From the cell containing the given text, extract its center point as (X, Y) coordinate. 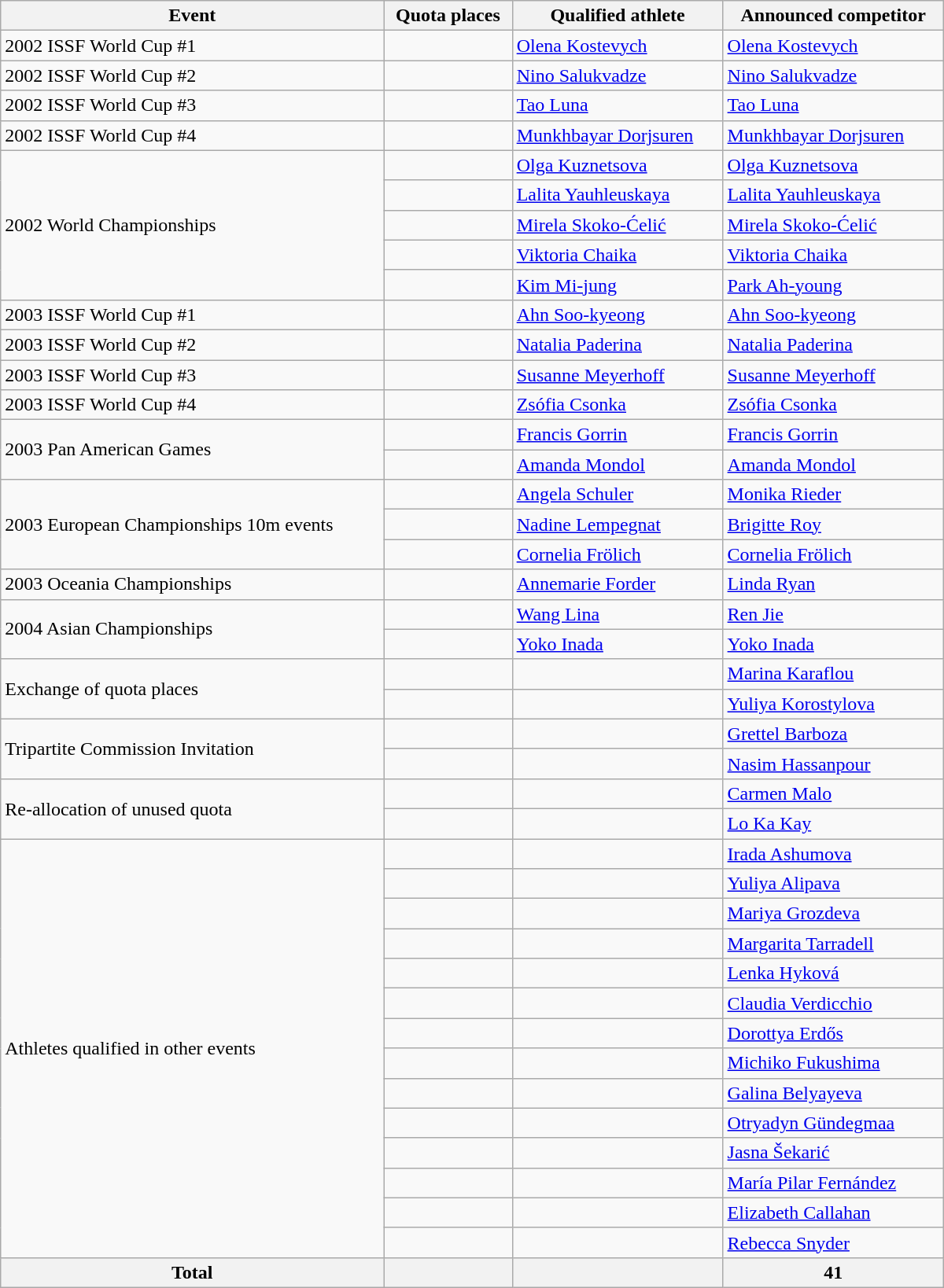
Quota places (448, 16)
Nasim Hassanpour (833, 764)
Lenka Hyková (833, 973)
Mariya Grozdeva (833, 914)
Angela Schuler (618, 495)
2002 ISSF World Cup #2 (192, 75)
Rebecca Snyder (833, 1242)
Annemarie Forder (618, 584)
Yuliya Korostylova (833, 704)
Park Ah-young (833, 285)
Michiko Fukushima (833, 1063)
Elizabeth Callahan (833, 1213)
2003 ISSF World Cup #1 (192, 315)
2003 Oceania Championships (192, 584)
Athletes qualified in other events (192, 1047)
Wang Lina (618, 614)
Grettel Barboza (833, 734)
Announced competitor (833, 16)
2002 World Championships (192, 225)
2002 ISSF World Cup #4 (192, 135)
Total (192, 1272)
Event (192, 16)
2002 ISSF World Cup #1 (192, 46)
Ren Jie (833, 614)
2004 Asian Championships (192, 629)
2003 ISSF World Cup #2 (192, 344)
Otryadyn Gündegmaa (833, 1123)
Yuliya Alipava (833, 884)
Claudia Verdicchio (833, 1003)
Qualified athlete (618, 16)
Nadine Lempegnat (618, 524)
Exchange of quota places (192, 689)
Dorottya Erdős (833, 1033)
Carmen Malo (833, 793)
2002 ISSF World Cup #3 (192, 105)
41 (833, 1272)
María Pilar Fernández (833, 1183)
Lo Ka Kay (833, 823)
Irada Ashumova (833, 853)
Kim Mi-jung (618, 285)
2003 ISSF World Cup #3 (192, 375)
Monika Rieder (833, 495)
Tripartite Commission Invitation (192, 749)
2003 ISSF World Cup #4 (192, 405)
Jasna Šekarić (833, 1153)
Margarita Tarradell (833, 944)
Marina Karaflou (833, 674)
Linda Ryan (833, 584)
Re-allocation of unused quota (192, 808)
Brigitte Roy (833, 524)
2003 Pan American Games (192, 450)
2003 European Championships 10m events (192, 524)
Galina Belyayeva (833, 1093)
